Scan for the cell matching the given text and deliver its [X, Y] coordinate at center. 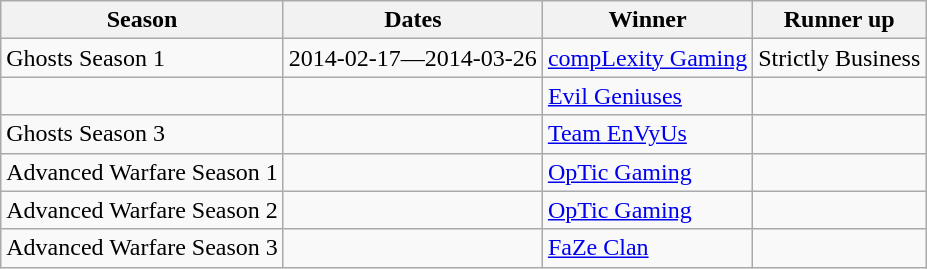
Winner [647, 20]
Dates [412, 20]
Advanced Warfare Season 2 [142, 210]
Ghosts Season 1 [142, 58]
Strictly Business [840, 58]
Evil Geniuses [647, 96]
Advanced Warfare Season 3 [142, 248]
FaZe Clan [647, 248]
2014-02-17—2014-03-26 [412, 58]
Advanced Warfare Season 1 [142, 172]
compLexity Gaming [647, 58]
Runner up [840, 20]
Team EnVyUs [647, 134]
Season [142, 20]
Ghosts Season 3 [142, 134]
